Determine the (X, Y) coordinate at the center of the cell enclosing the given text.  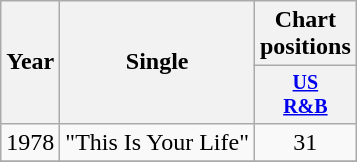
Chart positions (305, 34)
Single (158, 62)
USR&B (305, 94)
Year (30, 62)
"This Is Your Life" (158, 142)
31 (305, 142)
1978 (30, 142)
